From the cell containing the given text, extract its center point as (x, y) coordinate. 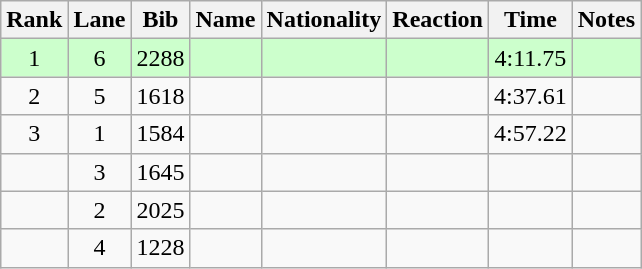
Lane (100, 20)
6 (100, 58)
1228 (160, 248)
1584 (160, 134)
Name (226, 20)
Reaction (438, 20)
4:37.61 (530, 96)
Bib (160, 20)
4:11.75 (530, 58)
2025 (160, 210)
Nationality (324, 20)
2288 (160, 58)
Time (530, 20)
1645 (160, 172)
4 (100, 248)
Notes (606, 20)
Rank (34, 20)
4:57.22 (530, 134)
1618 (160, 96)
5 (100, 96)
